For the text-containing cell, return its midpoint in [x, y] coordinate format. 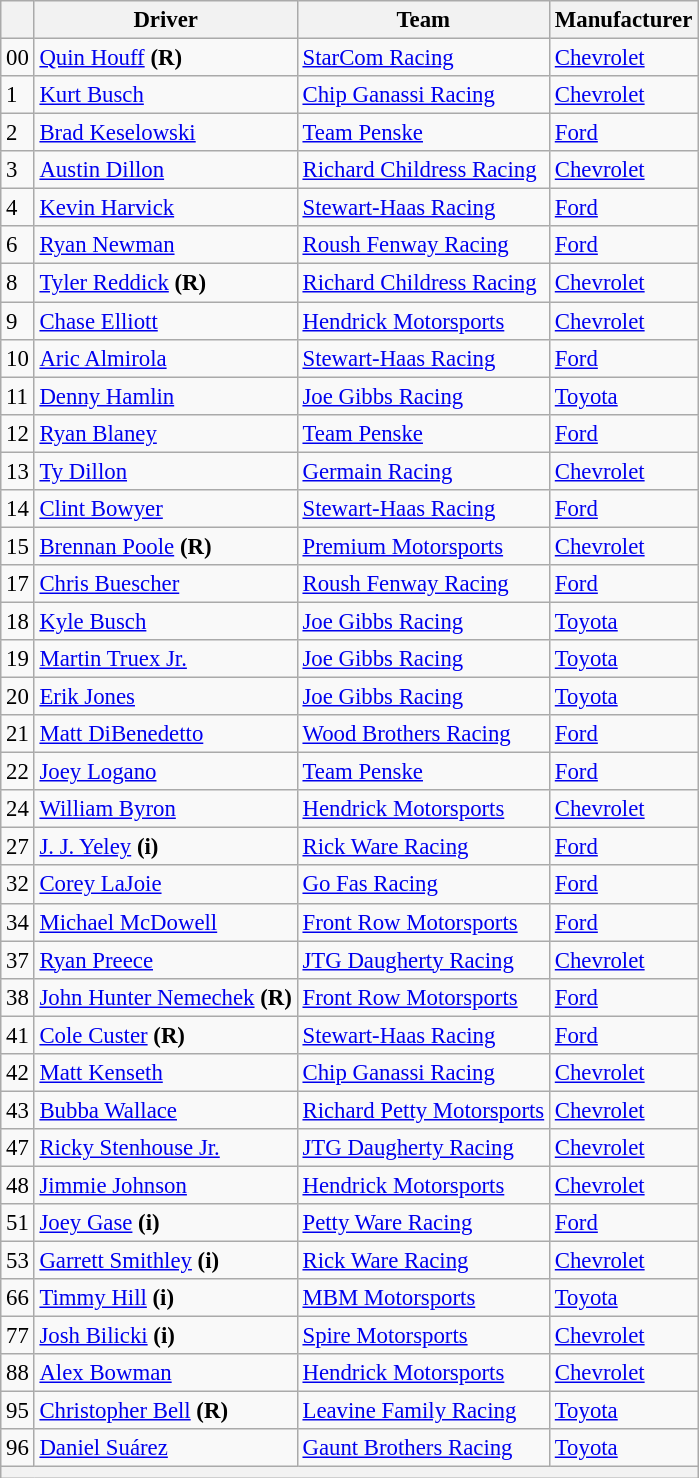
12 [18, 433]
Joey Logano [166, 772]
Cole Custer (R) [166, 1035]
Tyler Reddick (R) [166, 283]
Gaunt Brothers Racing [423, 1449]
Matt DiBenedetto [166, 734]
3 [18, 170]
15 [18, 546]
95 [18, 1411]
88 [18, 1373]
66 [18, 1298]
Premium Motorsports [423, 546]
51 [18, 1223]
53 [18, 1261]
Chase Elliott [166, 321]
Matt Kenseth [166, 1073]
MBM Motorsports [423, 1298]
11 [18, 396]
Garrett Smithley (i) [166, 1261]
18 [18, 621]
Go Fas Racing [423, 885]
John Hunter Nemechek (R) [166, 997]
Ricky Stenhouse Jr. [166, 1148]
13 [18, 471]
Kyle Busch [166, 621]
Alex Bowman [166, 1373]
Brennan Poole (R) [166, 546]
37 [18, 960]
34 [18, 922]
Driver [166, 20]
Timmy Hill (i) [166, 1298]
Denny Hamlin [166, 396]
Joey Gase (i) [166, 1223]
Ryan Blaney [166, 433]
Kurt Busch [166, 95]
21 [18, 734]
48 [18, 1185]
Petty Ware Racing [423, 1223]
Ty Dillon [166, 471]
Germain Racing [423, 471]
22 [18, 772]
Martin Truex Jr. [166, 659]
StarCom Racing [423, 58]
Ryan Preece [166, 960]
Clint Bowyer [166, 509]
Richard Petty Motorsports [423, 1110]
1 [18, 95]
24 [18, 809]
20 [18, 697]
32 [18, 885]
Josh Bilicki (i) [166, 1336]
10 [18, 358]
42 [18, 1073]
Leavine Family Racing [423, 1411]
38 [18, 997]
Kevin Harvick [166, 208]
Spire Motorsports [423, 1336]
8 [18, 283]
17 [18, 584]
Manufacturer [623, 20]
4 [18, 208]
William Byron [166, 809]
47 [18, 1148]
Erik Jones [166, 697]
19 [18, 659]
Quin Houff (R) [166, 58]
Corey LaJoie [166, 885]
2 [18, 133]
Bubba Wallace [166, 1110]
Aric Almirola [166, 358]
43 [18, 1110]
00 [18, 58]
96 [18, 1449]
Daniel Suárez [166, 1449]
Jimmie Johnson [166, 1185]
77 [18, 1336]
41 [18, 1035]
Ryan Newman [166, 245]
Christopher Bell (R) [166, 1411]
Brad Keselowski [166, 133]
Michael McDowell [166, 922]
J. J. Yeley (i) [166, 847]
Chris Buescher [166, 584]
14 [18, 509]
6 [18, 245]
Team [423, 20]
Wood Brothers Racing [423, 734]
Austin Dillon [166, 170]
27 [18, 847]
9 [18, 321]
